Identify which cell holds the provided text, then report its (X, Y) central coordinate. 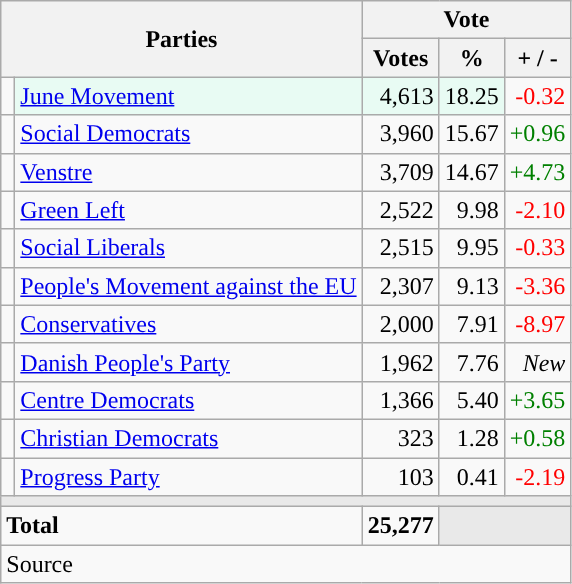
Conservatives (188, 324)
0.41 (472, 477)
2,515 (400, 248)
1,366 (400, 400)
7.76 (472, 362)
% (472, 58)
1,962 (400, 362)
Progress Party (188, 477)
+0.58 (538, 438)
Vote (466, 20)
25,277 (400, 526)
-2.19 (538, 477)
18.25 (472, 96)
323 (400, 438)
7.91 (472, 324)
Social Liberals (188, 248)
2,307 (400, 286)
-0.32 (538, 96)
3,709 (400, 172)
+ / - (538, 58)
Parties (182, 39)
2,000 (400, 324)
-3.36 (538, 286)
-0.33 (538, 248)
9.98 (472, 210)
14.67 (472, 172)
Centre Democrats (188, 400)
2,522 (400, 210)
People's Movement against the EU (188, 286)
Total (182, 526)
Christian Democrats (188, 438)
3,960 (400, 134)
Venstre (188, 172)
1.28 (472, 438)
June Movement (188, 96)
-8.97 (538, 324)
15.67 (472, 134)
103 (400, 477)
Social Democrats (188, 134)
5.40 (472, 400)
New (538, 362)
Source (286, 564)
9.13 (472, 286)
4,613 (400, 96)
+3.65 (538, 400)
+0.96 (538, 134)
9.95 (472, 248)
Green Left (188, 210)
Danish People's Party (188, 362)
Votes (400, 58)
-2.10 (538, 210)
+4.73 (538, 172)
